Return (X, Y) of the center of cell containing provided text 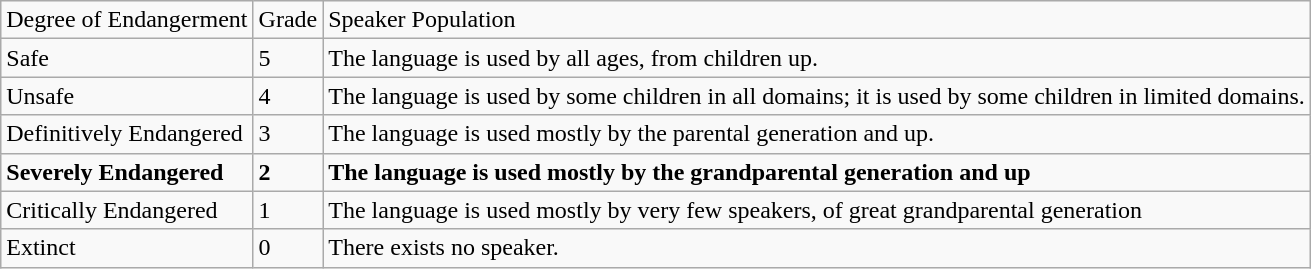
Speaker Population (817, 20)
1 (288, 210)
The language is used by all ages, from children up. (817, 58)
Grade (288, 20)
The language is used mostly by very few speakers, of great grandparental generation (817, 210)
The language is used mostly by the parental generation and up. (817, 134)
4 (288, 96)
Degree of Endangerment (127, 20)
Safe (127, 58)
Critically Endangered (127, 210)
The language is used by some children in all domains; it is used by some children in limited domains. (817, 96)
There exists no speaker. (817, 248)
2 (288, 172)
3 (288, 134)
Unsafe (127, 96)
The language is used mostly by the grandparental generation and up (817, 172)
5 (288, 58)
Definitively Endangered (127, 134)
Severely Endangered (127, 172)
Extinct (127, 248)
0 (288, 248)
